Return the (x, y) coordinate for the center point of the cell that contains the specified text.  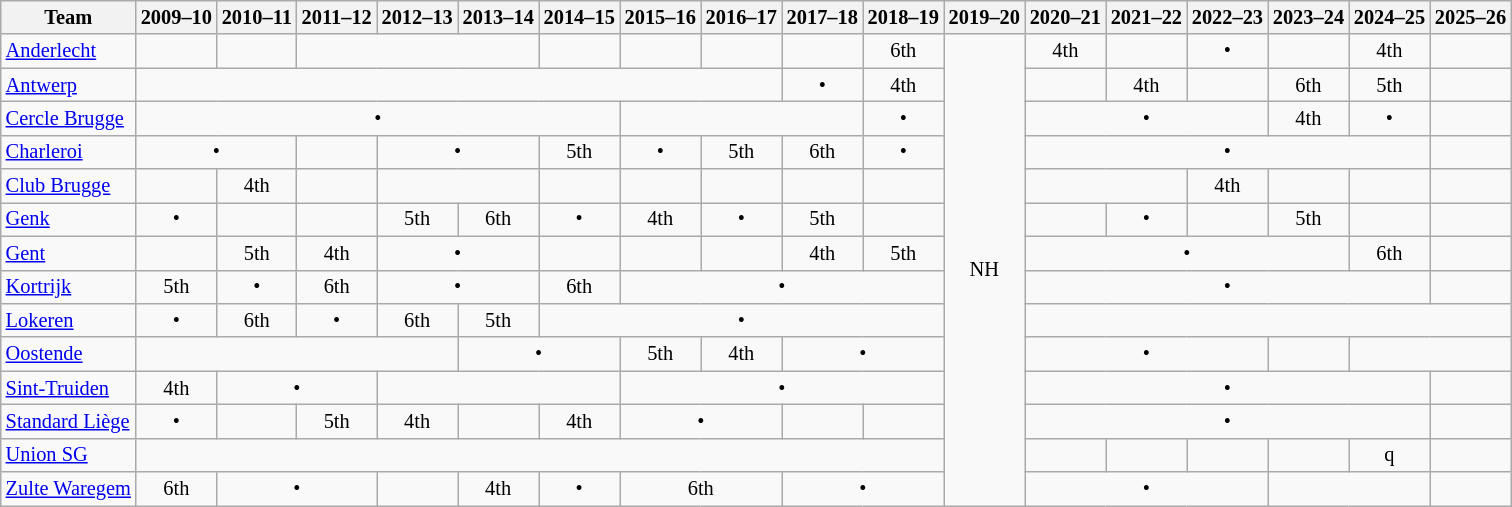
2021–22 (1146, 17)
Club Brugge (68, 186)
Sint-Truiden (68, 388)
Gent (68, 253)
Standard Liège (68, 421)
2012–13 (418, 17)
Anderlecht (68, 51)
2015–16 (660, 17)
Oostende (68, 354)
Cercle Brugge (68, 118)
Union SG (68, 455)
2024–25 (1390, 17)
NH (984, 270)
2017–18 (822, 17)
2022–23 (1228, 17)
2020–21 (1066, 17)
2019–20 (984, 17)
Genk (68, 219)
q (1390, 455)
2018–19 (904, 17)
Zulte Waregem (68, 489)
2014–15 (580, 17)
Kortrijk (68, 287)
Lokeren (68, 320)
2009–10 (176, 17)
Team (68, 17)
2011–12 (337, 17)
2016–17 (742, 17)
2025–26 (1470, 17)
2023–24 (1308, 17)
Antwerp (68, 85)
2010–11 (257, 17)
2013–14 (498, 17)
Charleroi (68, 152)
